Scan for the cell matching the given text and deliver its (x, y) coordinate at center. 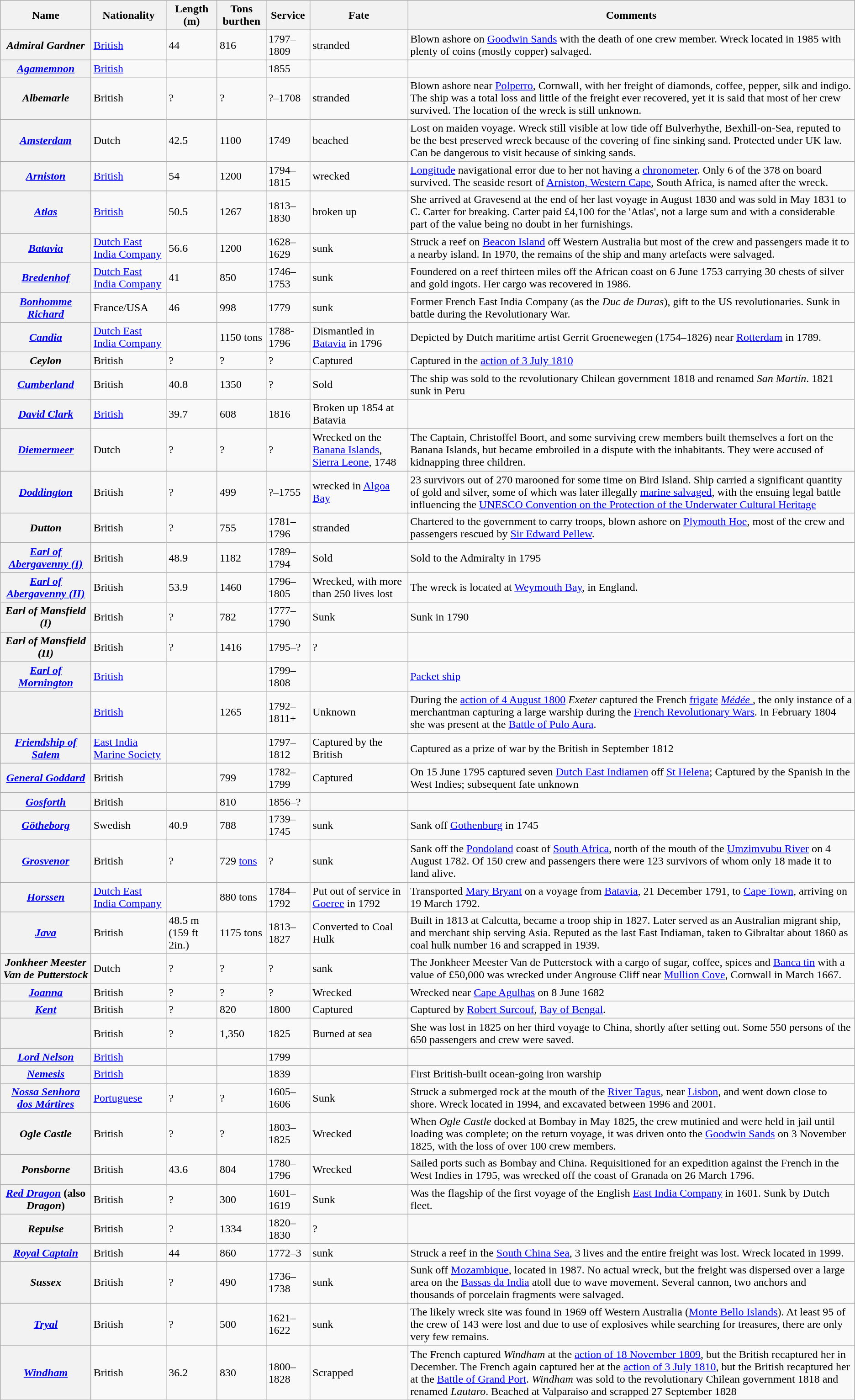
608 (241, 414)
1803–1825 (288, 1134)
1813–1827 (288, 933)
Diemermeer (46, 450)
?–1755 (288, 492)
1416 (241, 647)
1736–1738 (288, 1282)
The ship was sold to the revolutionary Chilean government 1818 and renamed San Martín. 1821 sunk in Peru (631, 384)
Transported Mary Bryant on a voyage from Batavia, 21 December 1791, to Cape Town, arriving on 19 March 1792. (631, 896)
Amsterdam (46, 140)
1839 (288, 1074)
500 (241, 1324)
48.5 m (159 ft 2in.) (192, 933)
810 (241, 801)
Tryal (46, 1324)
Jonkheer Meester Van de Putterstock (46, 969)
wrecked in Algoa Bay (359, 492)
Dutton (46, 528)
1779 (288, 307)
40.8 (192, 384)
Earl of Mansfield (I) (46, 617)
1795–? (288, 647)
Comments (631, 16)
1799 (288, 1057)
East India Marine Society (128, 748)
Ogle Castle (46, 1134)
Repulse (46, 1229)
1780–1796 (288, 1170)
Earl of Mornington (46, 676)
Arniston (46, 176)
Unknown (359, 712)
Batavia (46, 248)
First British-built ocean-going iron warship (631, 1074)
54 (192, 176)
43.6 (192, 1170)
830 (241, 1373)
Captured by Robert Surcouf, Bay of Bengal. (631, 1010)
1800 (288, 1010)
Sank off Gothenburg in 1745 (631, 825)
Wrecked, with more than 250 lives lost (359, 588)
1856–? (288, 801)
Put out of service in Goeree in 1792 (359, 896)
Grosvenor (46, 861)
Earl of Mansfield (II) (46, 647)
Sold to the Admiralty in 1795 (631, 557)
Nationality (128, 16)
1,350 (241, 1034)
Atlas (46, 212)
1789–1794 (288, 557)
1796–1805 (288, 588)
Horssen (46, 896)
?–1708 (288, 98)
1749 (288, 140)
46 (192, 307)
1797–1812 (288, 748)
1150 tons (241, 337)
1825 (288, 1034)
48.9 (192, 557)
beached (359, 140)
1605–1606 (288, 1098)
1460 (241, 588)
490 (241, 1282)
Ponsborne (46, 1170)
Dismantled in Batavia in 1796 (359, 337)
Captured in the action of 3 July 1810 (631, 361)
1601–1619 (288, 1199)
Wrecked near Cape Agulhas on 8 June 1682 (631, 992)
Gosforth (46, 801)
Candia (46, 337)
Earl of Abergavenny (I) (46, 557)
880 tons (241, 896)
Tons burthen (241, 16)
1628–1629 (288, 248)
Doddington (46, 492)
1267 (241, 212)
Joanna (46, 992)
broken up (359, 212)
David Clark (46, 414)
Cumberland (46, 384)
39.7 (192, 414)
Length (m) (192, 16)
1746–1753 (288, 278)
Nossa Senhora dos Mártires (46, 1098)
1855 (288, 69)
1265 (241, 712)
On 15 June 1795 captured seven Dutch East Indiamen off St Helena; Captured by the Spanish in the West Indies; subsequent fate unknown (631, 778)
40.9 (192, 825)
788 (241, 825)
1784–1792 (288, 896)
1100 (241, 140)
Service (288, 16)
782 (241, 617)
Packet ship (631, 676)
The wreck is located at Weymouth Bay, in England. (631, 588)
Earl of Abergavenny (II) (46, 588)
1350 (241, 384)
1797–1809 (288, 45)
Burned at sea (359, 1034)
1799–1808 (288, 676)
1175 tons (241, 933)
Agamemnon (46, 69)
Name (46, 16)
Captured by the British (359, 748)
Portuguese (128, 1098)
56.6 (192, 248)
wrecked (359, 176)
Blown ashore on Goodwin Sands with the death of one crew member. Wreck located in 1985 with plenty of coins (mostly copper) salvaged. (631, 45)
Wrecked on the Banana Islands, Sierra Leone, 1748 (359, 450)
1794–1815 (288, 176)
Sunk in 1790 (631, 617)
She was lost in 1825 on her third voyage to China, shortly after setting out. Some 550 persons of the 650 passengers and crew were saved. (631, 1034)
804 (241, 1170)
1813–1830 (288, 212)
Lord Nelson (46, 1057)
Royal Captain (46, 1252)
Former French East India Company (as the Duc de Duras), gift to the US revolutionaries. Sunk in battle during the Revolutionary War. (631, 307)
Scrapped (359, 1373)
Sussex (46, 1282)
Albemarle (46, 98)
1777–1790 (288, 617)
816 (241, 45)
Friendship of Salem (46, 748)
Depicted by Dutch maritime artist Gerrit Groenewegen (1754–1826) near Rotterdam in 1789. (631, 337)
300 (241, 1199)
755 (241, 528)
1334 (241, 1229)
1782–1799 (288, 778)
Nemesis (46, 1074)
729 tons (241, 861)
Ceylon (46, 361)
Windham (46, 1373)
Swedish (128, 825)
Broken up 1854 at Batavia (359, 414)
1182 (241, 557)
50.5 (192, 212)
Kent (46, 1010)
1739–1745 (288, 825)
1792–1811+ (288, 712)
799 (241, 778)
1816 (288, 414)
499 (241, 492)
998 (241, 307)
France/USA (128, 307)
42.5 (192, 140)
850 (241, 278)
Bredenhof (46, 278)
Converted to Coal Hulk (359, 933)
1621–1622 (288, 1324)
1772–3 (288, 1252)
53.9 (192, 588)
Was the flagship of the first voyage of the English East India Company in 1601. Sunk by Dutch fleet. (631, 1199)
Admiral Gardner (46, 45)
Fate (359, 16)
Red Dragon (also Dragon) (46, 1199)
Götheborg (46, 825)
1781–1796 (288, 528)
860 (241, 1252)
Captured as a prize of war by the British in September 1812 (631, 748)
1788-1796 (288, 337)
1820–1830 (288, 1229)
Bonhomme Richard (46, 307)
General Goddard (46, 778)
Chartered to the government to carry troops, blown ashore on Plymouth Hoe, most of the crew and passengers rescued by Sir Edward Pellew. (631, 528)
sank (359, 969)
820 (241, 1010)
36.2 (192, 1373)
41 (192, 278)
Java (46, 933)
Struck a reef in the South China Sea, 3 lives and the entire freight was lost. Wreck located in 1999. (631, 1252)
1800–1828 (288, 1373)
